Extract the (x, y) coordinate from the center of the cell holding the provided text.  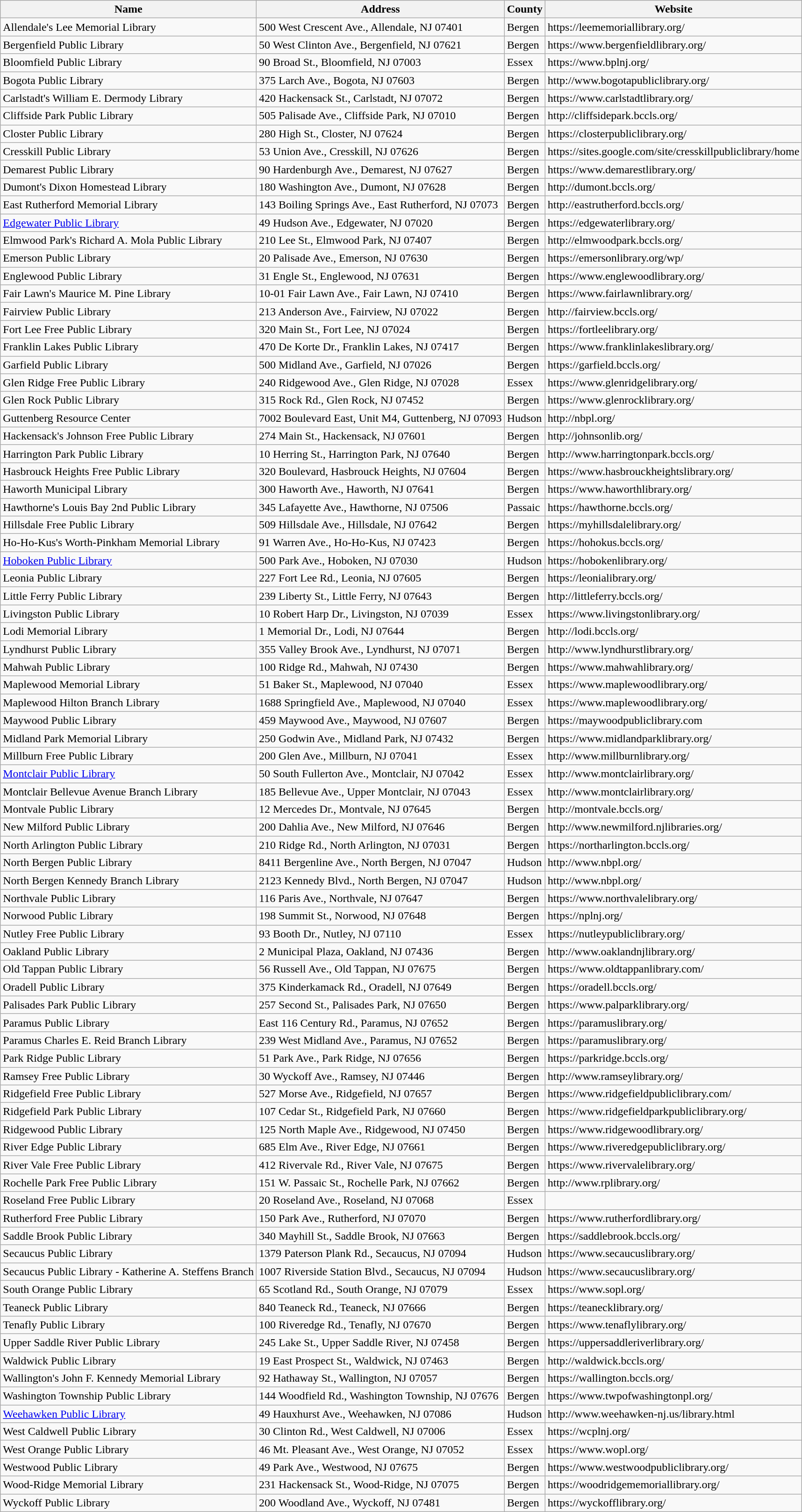
https://www.bplnj.org/ (673, 63)
http://waldwick.bccls.org/ (673, 1361)
Englewood Public Library (129, 276)
https://sites.google.com/site/cresskillpubliclibrary/home (673, 151)
Lyndhurst Public Library (129, 649)
Nutley Free Public Library (129, 934)
https://www.ridgefieldpubliclibrary.com/ (673, 1094)
https://www.haworthlibrary.org/ (673, 489)
19 East Prospect St., Waldwick, NJ 07463 (380, 1361)
https://www.tenaflylibrary.org/ (673, 1325)
East Rutherford Memorial Library (129, 205)
12 Mercedes Dr., Montvale, NJ 07645 (380, 809)
50 South Fullerton Ave., Montclair, NJ 07042 (380, 774)
https://www.franklinlakeslibrary.org/ (673, 347)
51 Baker St., Maplewood, NJ 07040 (380, 685)
Weehawken Public Library (129, 1414)
210 Lee St., Elmwood Park, NJ 07407 (380, 241)
315 Rock Rd., Glen Rock, NJ 07452 (380, 400)
200 Woodland Ave., Wyckoff, NJ 07481 (380, 1503)
Secaucus Public Library - Katherine A. Steffens Branch (129, 1271)
https://hohokus.bccls.org/ (673, 543)
Maywood Public Library (129, 720)
20 Palisade Ave., Emerson, NJ 07630 (380, 258)
Glen Ridge Free Public Library (129, 383)
Elmwood Park's Richard A. Mola Public Library (129, 241)
Bergenfield Public Library (129, 45)
https://www.livingstonlibrary.org/ (673, 614)
Park Ridge Public Library (129, 1058)
Hackensack's Johnson Free Public Library (129, 436)
http://www.rplibrary.org/ (673, 1183)
Mahwah Public Library (129, 667)
Hasbrouck Heights Free Public Library (129, 471)
50 West Clinton Ave., Bergenfield, NJ 07621 (380, 45)
Ho-Ho-Kus's Worth-Pinkham Memorial Library (129, 543)
South Orange Public Library (129, 1289)
200 Dahlia Ave., New Milford, NJ 07646 (380, 827)
49 Hudson Ave., Edgewater, NJ 07020 (380, 223)
412 Rivervale Rd., River Vale, NJ 07675 (380, 1165)
Fairview Public Library (129, 312)
Secaucus Public Library (129, 1254)
https://www.wopl.org/ (673, 1449)
470 De Korte Dr., Franklin Lakes, NJ 07417 (380, 347)
Bogota Public Library (129, 80)
239 West Midland Ave., Paramus, NJ 07652 (380, 1040)
375 Kinderkamack Rd., Oradell, NJ 07649 (380, 987)
239 Liberty St., Little Ferry, NJ 07643 (380, 596)
116 Paris Ave., Northvale, NJ 07647 (380, 898)
91 Warren Ave., Ho-Ho-Kus, NJ 07423 (380, 543)
Ridgefield Free Public Library (129, 1094)
Closter Public Library (129, 134)
Passaic (524, 507)
Montclair Bellevue Avenue Branch Library (129, 792)
210 Ridge Rd., North Arlington, NJ 07031 (380, 845)
93 Booth Dr., Nutley, NJ 07110 (380, 934)
https://www.hasbrouckheightslibrary.org/ (673, 471)
https://www.glenridgelibrary.org/ (673, 383)
Allendale's Lee Memorial Library (129, 27)
375 Larch Ave., Bogota, NJ 07603 (380, 80)
https://northarlington.bccls.org/ (673, 845)
320 Boulevard, Hasbrouck Heights, NJ 07604 (380, 471)
http://littleferry.bccls.org/ (673, 596)
https://www.northvalelibrary.org/ (673, 898)
North Arlington Public Library (129, 845)
Garfield Public Library (129, 365)
Norwood Public Library (129, 916)
340 Mayhill St., Saddle Brook, NJ 07663 (380, 1236)
Demarest Public Library (129, 169)
https://wcplnj.org/ (673, 1432)
150 Park Ave., Rutherford, NJ 07070 (380, 1218)
Bloomfield Public Library (129, 63)
Montvale Public Library (129, 809)
107 Cedar St., Ridgefield Park, NJ 07660 (380, 1112)
180 Washington Ave., Dumont, NJ 07628 (380, 187)
213 Anderson Ave., Fairview, NJ 07022 (380, 312)
https://hawthorne.bccls.org/ (673, 507)
53 Union Ave., Cresskill, NJ 07626 (380, 151)
Hawthorne's Louis Bay 2nd Public Library (129, 507)
7002 Boulevard East, Unit M4, Guttenberg, NJ 07093 (380, 418)
https://teanecklibrary.org/ (673, 1307)
100 Ridge Rd., Mahwah, NJ 07430 (380, 667)
Rochelle Park Free Public Library (129, 1183)
Ramsey Free Public Library (129, 1076)
County (524, 9)
527 Morse Ave., Ridgefield, NJ 07657 (380, 1094)
231 Hackensack St., Wood-Ridge, NJ 07075 (380, 1485)
https://www.ridgewoodlibrary.org/ (673, 1129)
240 Ridgewood Ave., Glen Ridge, NJ 07028 (380, 383)
East 116 Century Rd., Paramus, NJ 07652 (380, 1022)
http://elmwoodpark.bccls.org/ (673, 241)
185 Bellevue Ave., Upper Montclair, NJ 07043 (380, 792)
Website (673, 9)
Oakland Public Library (129, 951)
143 Boiling Springs Ave., East Rutherford, NJ 07073 (380, 205)
https://www.englewoodlibrary.org/ (673, 276)
https://emersonlibrary.org/wp/ (673, 258)
Northvale Public Library (129, 898)
144 Woodfield Rd., Washington Township, NJ 07676 (380, 1396)
Midland Park Memorial Library (129, 738)
509 Hillsdale Ave., Hillsdale, NJ 07642 (380, 525)
https://nplnj.org/ (673, 916)
https://maywoodpubliclibrary.com (673, 720)
Tenafly Public Library (129, 1325)
https://wallington.bccls.org/ (673, 1378)
https://www.ridgefieldparkpubliclibrary.org/ (673, 1112)
https://www.fairlawnlibrary.org/ (673, 294)
56 Russell Ave., Old Tappan, NJ 07675 (380, 969)
Rutherford Free Public Library (129, 1218)
10 Herring St., Harrington Park, NJ 07640 (380, 454)
49 Park Ave., Westwood, NJ 07675 (380, 1467)
https://uppersaddleriverlibrary.org/ (673, 1342)
Dumont's Dixon Homestead Library (129, 187)
49 Hauxhurst Ave., Weehawken, NJ 07086 (380, 1414)
West Caldwell Public Library (129, 1432)
1007 Riverside Station Blvd., Secaucus, NJ 07094 (380, 1271)
http://johnsonlib.org/ (673, 436)
Wood-Ridge Memorial Library (129, 1485)
10 Robert Harp Dr., Livingston, NJ 07039 (380, 614)
227 Fort Lee Rd., Leonia, NJ 07605 (380, 578)
320 Main St., Fort Lee, NJ 07024 (380, 329)
Wallington's John F. Kennedy Memorial Library (129, 1378)
Harrington Park Public Library (129, 454)
River Edge Public Library (129, 1147)
300 Haworth Ave., Haworth, NJ 07641 (380, 489)
https://wyckofflibrary.org/ (673, 1503)
Leonia Public Library (129, 578)
https://www.midlandparklibrary.org/ (673, 738)
500 Midland Ave., Garfield, NJ 07026 (380, 365)
http://eastrutherford.bccls.org/ (673, 205)
Address (380, 9)
https://www.mahwahlibrary.org/ (673, 667)
Lodi Memorial Library (129, 632)
http://www.newmilford.njlibraries.org/ (673, 827)
https://www.sopl.org/ (673, 1289)
274 Main St., Hackensack, NJ 07601 (380, 436)
North Bergen Kennedy Branch Library (129, 880)
92 Hathaway St., Wallington, NJ 07057 (380, 1378)
125 North Maple Ave., Ridgewood, NJ 07450 (380, 1129)
River Vale Free Public Library (129, 1165)
https://leememoriallibrary.org/ (673, 27)
http://montvale.bccls.org/ (673, 809)
90 Broad St., Bloomfield, NJ 07003 (380, 63)
Edgewater Public Library (129, 223)
Millburn Free Public Library (129, 756)
http://www.weehawken-nj.us/library.html (673, 1414)
Palisades Park Public Library (129, 1005)
https://leonialibrary.org/ (673, 578)
https://edgewaterlibrary.org/ (673, 223)
Cliffside Park Public Library (129, 116)
90 Hardenburgh Ave., Demarest, NJ 07627 (380, 169)
Paramus Charles E. Reid Branch Library (129, 1040)
1379 Paterson Plank Rd., Secaucus, NJ 07094 (380, 1254)
2123 Kennedy Blvd., North Bergen, NJ 07047 (380, 880)
Old Tappan Public Library (129, 969)
Carlstadt's William E. Dermody Library (129, 98)
31 Engle St., Englewood, NJ 07631 (380, 276)
151 W. Passaic St., Rochelle Park, NJ 07662 (380, 1183)
Hillsdale Free Public Library (129, 525)
100 Riveredge Rd., Tenafly, NJ 07670 (380, 1325)
Paramus Public Library (129, 1022)
2 Municipal Plaza, Oakland, NJ 07436 (380, 951)
https://www.rivervalelibrary.org/ (673, 1165)
250 Godwin Ave., Midland Park, NJ 07432 (380, 738)
Westwood Public Library (129, 1467)
Ridgewood Public Library (129, 1129)
200 Glen Ave., Millburn, NJ 07041 (380, 756)
Little Ferry Public Library (129, 596)
Maplewood Memorial Library (129, 685)
1688 Springfield Ave., Maplewood, NJ 07040 (380, 703)
Name (129, 9)
Teaneck Public Library (129, 1307)
Livingston Public Library (129, 614)
500 West Crescent Ave., Allendale, NJ 07401 (380, 27)
Guttenberg Resource Center (129, 418)
https://nutleypubliclibrary.org/ (673, 934)
Ridgefield Park Public Library (129, 1112)
Fort Lee Free Public Library (129, 329)
https://www.rutherfordlibrary.org/ (673, 1218)
http://cliffsidepark.bccls.org/ (673, 116)
http://www.millburnlibrary.org/ (673, 756)
https://closterpubliclibrary.org/ (673, 134)
280 High St., Closter, NJ 07624 (380, 134)
30 Clinton Rd., West Caldwell, NJ 07006 (380, 1432)
46 Mt. Pleasant Ave., West Orange, NJ 07052 (380, 1449)
https://garfield.bccls.org/ (673, 365)
20 Roseland Ave., Roseland, NJ 07068 (380, 1200)
https://www.bergenfieldlibrary.org/ (673, 45)
459 Maywood Ave., Maywood, NJ 07607 (380, 720)
https://myhillsdalelibrary.org/ (673, 525)
505 Palisade Ave., Cliffside Park, NJ 07010 (380, 116)
Cresskill Public Library (129, 151)
Franklin Lakes Public Library (129, 347)
http://www.lyndhurstlibrary.org/ (673, 649)
Upper Saddle River Public Library (129, 1342)
198 Summit St., Norwood, NJ 07648 (380, 916)
345 Lafayette Ave., Hawthorne, NJ 07506 (380, 507)
Hoboken Public Library (129, 561)
http://dumont.bccls.org/ (673, 187)
http://www.oaklandnjlibrary.org/ (673, 951)
Wyckoff Public Library (129, 1503)
https://www.riveredgepubliclibrary.org/ (673, 1147)
257 Second St., Palisades Park, NJ 07650 (380, 1005)
https://www.demarestlibrary.org/ (673, 169)
Saddle Brook Public Library (129, 1236)
10-01 Fair Lawn Ave., Fair Lawn, NJ 07410 (380, 294)
Montclair Public Library (129, 774)
http://www.harringtonpark.bccls.org/ (673, 454)
https://woodridgememoriallibrary.org/ (673, 1485)
http://nbpl.org/ (673, 418)
Waldwick Public Library (129, 1361)
https://fortleelibrary.org/ (673, 329)
Emerson Public Library (129, 258)
51 Park Ave., Park Ridge, NJ 07656 (380, 1058)
Glen Rock Public Library (129, 400)
Oradell Public Library (129, 987)
http://lodi.bccls.org/ (673, 632)
https://www.carlstadtlibrary.org/ (673, 98)
https://oradell.bccls.org/ (673, 987)
https://www.glenrocklibrary.org/ (673, 400)
http://www.ramseylibrary.org/ (673, 1076)
https://parkridge.bccls.org/ (673, 1058)
1 Memorial Dr., Lodi, NJ 07644 (380, 632)
North Bergen Public Library (129, 863)
8411 Bergenline Ave., North Bergen, NJ 07047 (380, 863)
65 Scotland Rd., South Orange, NJ 07079 (380, 1289)
http://fairview.bccls.org/ (673, 312)
https://hobokenlibrary.org/ (673, 561)
https://saddlebrook.bccls.org/ (673, 1236)
685 Elm Ave., River Edge, NJ 07661 (380, 1147)
https://www.westwoodpubliclibrary.org/ (673, 1467)
Roseland Free Public Library (129, 1200)
30 Wyckoff Ave., Ramsey, NJ 07446 (380, 1076)
http://www.bogotapubliclibrary.org/ (673, 80)
https://www.twpofwashingtonpl.org/ (673, 1396)
840 Teaneck Rd., Teaneck, NJ 07666 (380, 1307)
https://www.palparklibrary.org/ (673, 1005)
Maplewood Hilton Branch Library (129, 703)
West Orange Public Library (129, 1449)
500 Park Ave., Hoboken, NJ 07030 (380, 561)
420 Hackensack St., Carlstadt, NJ 07072 (380, 98)
245 Lake St., Upper Saddle River, NJ 07458 (380, 1342)
Haworth Municipal Library (129, 489)
https://www.oldtappanlibrary.com/ (673, 969)
Fair Lawn's Maurice M. Pine Library (129, 294)
Washington Township Public Library (129, 1396)
355 Valley Brook Ave., Lyndhurst, NJ 07071 (380, 649)
New Milford Public Library (129, 827)
